Detect which cell encompasses the target text, then output its [X, Y] center coordinate. 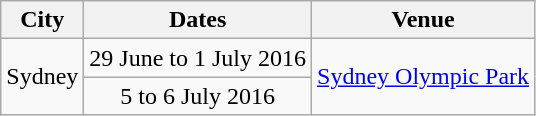
29 June to 1 July 2016 [198, 58]
Sydney Olympic Park [424, 77]
Dates [198, 20]
Sydney [42, 77]
Venue [424, 20]
City [42, 20]
5 to 6 July 2016 [198, 96]
